For the text-containing cell, return its midpoint in (x, y) coordinate format. 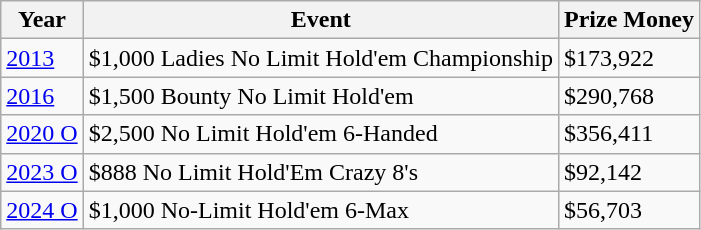
$56,703 (630, 210)
2016 (42, 96)
Event (320, 20)
$356,411 (630, 134)
$290,768 (630, 96)
$92,142 (630, 172)
Prize Money (630, 20)
$1,500 Bounty No Limit Hold'em (320, 96)
2023 O (42, 172)
$1,000 No-Limit Hold'em 6-Max (320, 210)
2020 O (42, 134)
$173,922 (630, 58)
2024 O (42, 210)
$888 No Limit Hold'Em Crazy 8's (320, 172)
$1,000 Ladies No Limit Hold'em Championship (320, 58)
2013 (42, 58)
$2,500 No Limit Hold'em 6-Handed (320, 134)
Year (42, 20)
